From the cell containing the given text, extract its center point as [x, y] coordinate. 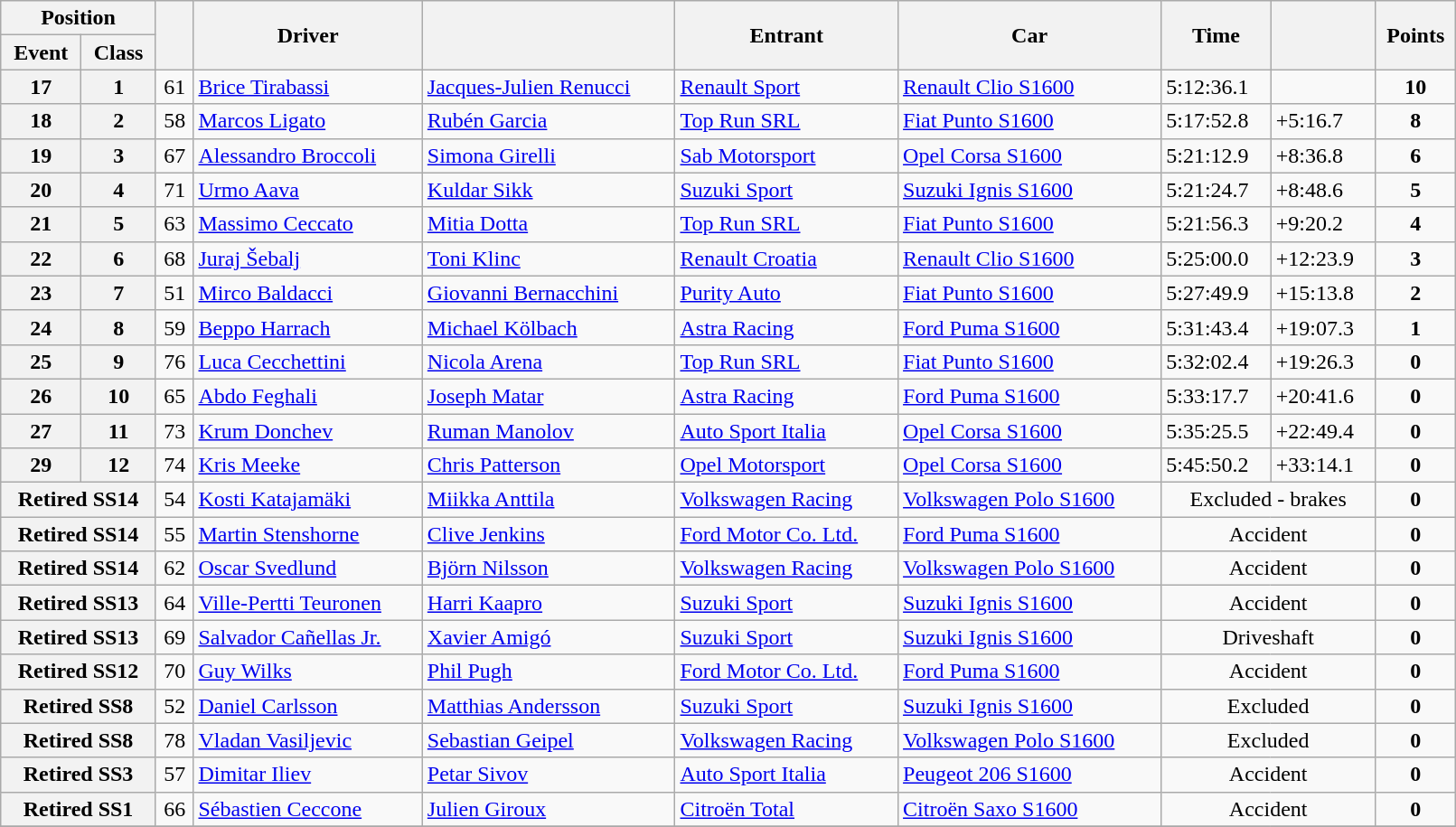
69 [174, 637]
29 [42, 465]
Simona Girelli [549, 155]
+8:36.8 [1323, 155]
Opel Motorsport [786, 465]
Miikka Anttila [549, 500]
54 [174, 500]
52 [174, 706]
19 [42, 155]
55 [174, 534]
+33:14.1 [1323, 465]
Harri Kaapro [549, 603]
73 [174, 431]
Event [42, 52]
Rubén Garcia [549, 121]
Martin Stenshorne [307, 534]
70 [174, 672]
Sab Motorsport [786, 155]
66 [174, 809]
Oscar Svedlund [307, 569]
18 [42, 121]
22 [42, 258]
Class [118, 52]
5:21:12.9 [1216, 155]
76 [174, 362]
Juraj Šebalj [307, 258]
Julien Giroux [549, 809]
5:27:49.9 [1216, 293]
Salvador Cañellas Jr. [307, 637]
Retired SS12 [79, 672]
17 [42, 87]
Kosti Katajamäki [307, 500]
5:21:24.7 [1216, 190]
12 [118, 465]
74 [174, 465]
58 [174, 121]
57 [174, 775]
5:45:50.2 [1216, 465]
62 [174, 569]
67 [174, 155]
+5:16.7 [1323, 121]
5:25:00.0 [1216, 258]
26 [42, 396]
59 [174, 327]
7 [118, 293]
Renault Croatia [786, 258]
61 [174, 87]
Abdo Feghali [307, 396]
9 [118, 362]
Time [1216, 35]
Guy Wilks [307, 672]
Retired SS1 [79, 809]
Björn Nilsson [549, 569]
63 [174, 224]
20 [42, 190]
Marcos Ligato [307, 121]
11 [118, 431]
Daniel Carlsson [307, 706]
Clive Jenkins [549, 534]
Luca Cecchettini [307, 362]
Matthias Andersson [549, 706]
Mitia Dotta [549, 224]
+19:26.3 [1323, 362]
Driveshaft [1269, 637]
Joseph Matar [549, 396]
Toni Klinc [549, 258]
Renault Sport [786, 87]
78 [174, 740]
Points [1415, 35]
71 [174, 190]
Phil Pugh [549, 672]
Beppo Harrach [307, 327]
21 [42, 224]
Car [1030, 35]
Position [79, 18]
+15:13.8 [1323, 293]
Citroën Total [786, 809]
25 [42, 362]
Jacques-Julien Renucci [549, 87]
Vladan Vasiljevic [307, 740]
Purity Auto [786, 293]
Giovanni Bernacchini [549, 293]
+12:23.9 [1323, 258]
64 [174, 603]
24 [42, 327]
Peugeot 206 S1600 [1030, 775]
Ruman Manolov [549, 431]
5:31:43.4 [1216, 327]
Driver [307, 35]
Petar Sivov [549, 775]
Entrant [786, 35]
Urmo Aava [307, 190]
Massimo Ceccato [307, 224]
27 [42, 431]
Kris Meeke [307, 465]
+8:48.6 [1323, 190]
+20:41.6 [1323, 396]
5:35:25.5 [1216, 431]
65 [174, 396]
5:21:56.3 [1216, 224]
Retired SS3 [79, 775]
Mirco Baldacci [307, 293]
5:33:17.7 [1216, 396]
Brice Tirabassi [307, 87]
Dimitar Iliev [307, 775]
Alessandro Broccoli [307, 155]
Citroën Saxo S1600 [1030, 809]
5:12:36.1 [1216, 87]
68 [174, 258]
23 [42, 293]
Krum Donchev [307, 431]
51 [174, 293]
5:17:52.8 [1216, 121]
Sébastien Ceccone [307, 809]
Michael Kölbach [549, 327]
Sebastian Geipel [549, 740]
Excluded - brakes [1269, 500]
Kuldar Sikk [549, 190]
+9:20.2 [1323, 224]
Nicola Arena [549, 362]
Chris Patterson [549, 465]
+19:07.3 [1323, 327]
+22:49.4 [1323, 431]
Ville-Pertti Teuronen [307, 603]
Xavier Amigó [549, 637]
5:32:02.4 [1216, 362]
